Provide the [X, Y] coordinate of the cell's center where the given text is located.  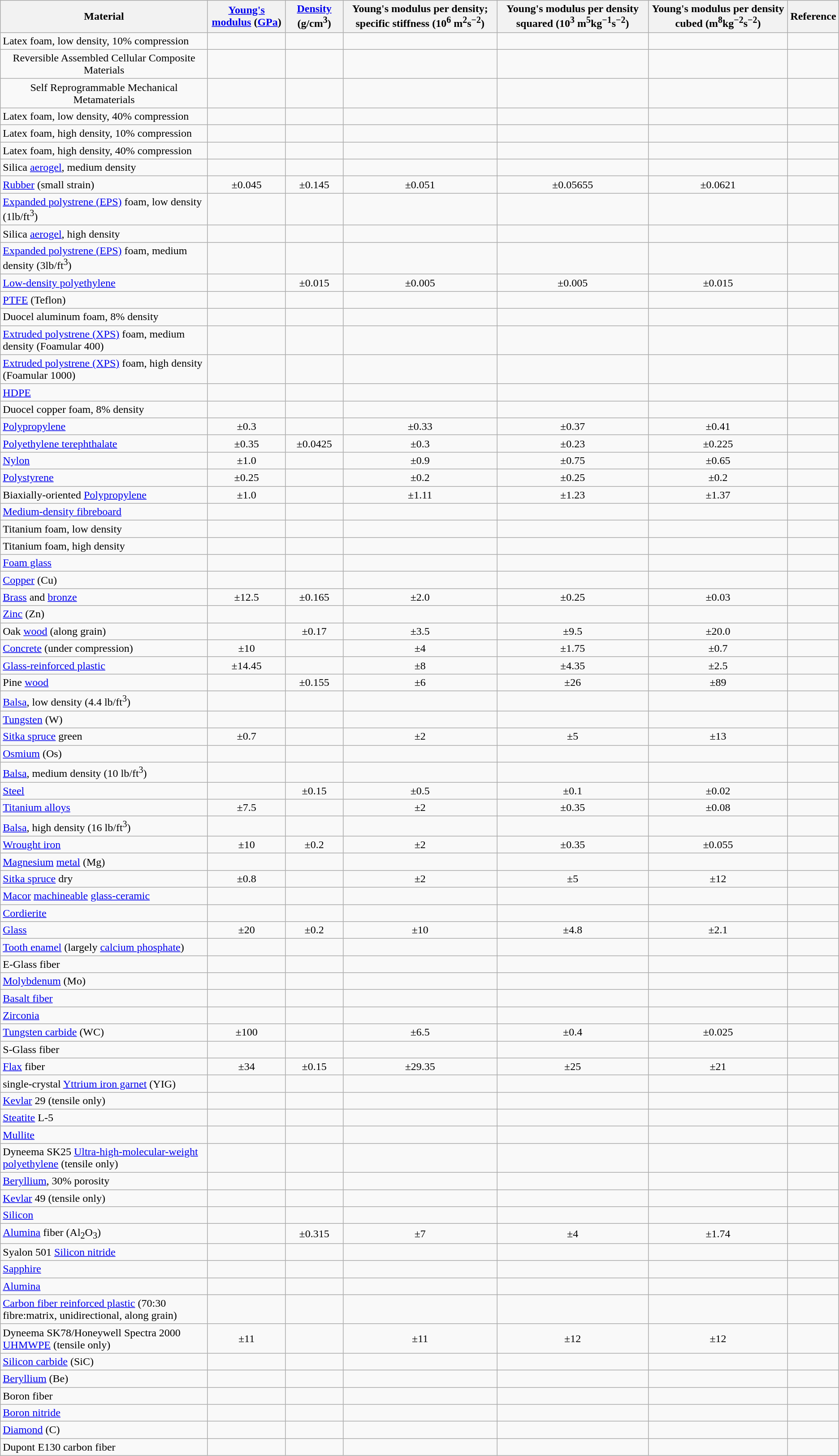
Latex foam, high density, 40% compression [104, 151]
±4.35 [573, 665]
Foam glass [104, 563]
Beryllium (Be) [104, 1378]
Balsa, low density (4.4 lb/ft3) [104, 701]
Medium-density fibreboard [104, 512]
Balsa, high density (16 lb/ft3) [104, 827]
Magnesium metal (Mg) [104, 862]
±1.75 [573, 648]
Steatite L-5 [104, 1118]
Glass-reinforced plastic [104, 665]
Nylon [104, 461]
±0.0621 [718, 185]
Zinc (Zn) [104, 614]
Duocel copper foam, 8% density [104, 409]
±0.33 [420, 426]
±0.315 [314, 1234]
Reference [813, 17]
±0.225 [718, 443]
Titanium alloys [104, 808]
Tungsten (W) [104, 719]
Tungsten carbide (WC) [104, 1032]
±21 [718, 1066]
Kevlar 29 (tensile only) [104, 1101]
Extruded polystrene (XPS) foam, high density (Foamular 1000) [104, 369]
PTFE (Teflon) [104, 300]
Concrete (under compression) [104, 648]
Silica aerogel, high density [104, 234]
±0.145 [314, 185]
±0.05655 [573, 185]
±2.5 [718, 665]
±0.65 [718, 461]
Duocel aluminum foam, 8% density [104, 317]
Latex foam, low density, 10% compression [104, 41]
Balsa, medium density (10 lb/ft3) [104, 772]
Basalt fiber [104, 998]
Osmium (Os) [104, 754]
Latex foam, low density, 40% compression [104, 116]
Sitka spruce dry [104, 879]
±100 [247, 1032]
±0.75 [573, 461]
Silicon carbide (SiC) [104, 1361]
±12.5 [247, 597]
Alumina fiber (Al2O3) [104, 1234]
Young's modulus per density squared (103 m5kg−1s−2) [573, 17]
Polyethylene terephthalate [104, 443]
±6 [420, 682]
Reversible Assembled Cellular Composite Materials [104, 64]
Low-density polyethylene [104, 283]
Boron nitride [104, 1413]
Flax fiber [104, 1066]
Polypropylene [104, 426]
Tooth enamel (largely calcium phosphate) [104, 947]
Young's modulus per density; specific stiffness (106 m2s−2) [420, 17]
±34 [247, 1066]
±0.41 [718, 426]
Diamond (C) [104, 1430]
±25 [573, 1066]
Self Reprogrammable Mechanical Metamaterials [104, 93]
±7 [420, 1234]
±2.0 [420, 597]
±1.37 [718, 495]
single-crystal Yttrium iron garnet (YIG) [104, 1083]
±0.155 [314, 682]
±6.5 [420, 1032]
Boron fiber [104, 1396]
±0.045 [247, 185]
Glass [104, 930]
±0.37 [573, 426]
Dyneema SK78/Honeywell Spectra 2000 UHMWPE (tensile only) [104, 1339]
Titanium foam, low density [104, 529]
±3.5 [420, 631]
Cordierite [104, 913]
±0.9 [420, 461]
±2.1 [718, 930]
±9.5 [573, 631]
Expanded polystrene (EPS) foam, low density (1lb/ft3) [104, 209]
±0.17 [314, 631]
±0.165 [314, 597]
Material [104, 17]
±20 [247, 930]
Rubber (small strain) [104, 185]
±1.11 [420, 495]
±0.051 [420, 185]
Brass and bronze [104, 597]
±8 [420, 665]
Pine wood [104, 682]
±7.5 [247, 808]
±4.8 [573, 930]
Alumina [104, 1286]
±20.0 [718, 631]
Dupont E130 carbon fiber [104, 1447]
Molybdenum (Mo) [104, 981]
Beryllium, 30% porosity [104, 1181]
Copper (Cu) [104, 580]
Oak wood (along grain) [104, 631]
Steel [104, 791]
Wrought iron [104, 845]
±0.5 [420, 791]
Young's modulus per density cubed (m8kg−2s−2) [718, 17]
Syalon 501 Silicon nitride [104, 1252]
±1.74 [718, 1234]
HDPE [104, 392]
±0.08 [718, 808]
E-Glass fiber [104, 964]
Extruded polystrene (XPS) foam, medium density (Foamular 400) [104, 340]
Silica aerogel, medium density [104, 168]
±0.025 [718, 1032]
±0.23 [573, 443]
±0.055 [718, 845]
Biaxially-oriented Polypropylene [104, 495]
Carbon fiber reinforced plastic (70:30 fibre:matrix, unidirectional, along grain) [104, 1309]
Young's modulus (GPa) [247, 17]
Density (g/cm3) [314, 17]
±14.45 [247, 665]
±0.03 [718, 597]
Polystyrene [104, 478]
±89 [718, 682]
Mullite [104, 1135]
Latex foam, high density, 10% compression [104, 134]
Sapphire [104, 1269]
±13 [718, 737]
±0.02 [718, 791]
Sitka spruce green [104, 737]
Kevlar 49 (tensile only) [104, 1198]
±0.1 [573, 791]
±26 [573, 682]
Silicon [104, 1215]
±0.4 [573, 1032]
Zirconia [104, 1015]
S-Glass fiber [104, 1049]
±29.35 [420, 1066]
Dyneema SK25 Ultra-high-molecular-weight polyethylene (tensile only) [104, 1158]
Titanium foam, high density [104, 546]
Macor machineable glass-ceramic [104, 896]
±0.8 [247, 879]
Expanded polystrene (EPS) foam, medium density (3lb/ft3) [104, 258]
±1.23 [573, 495]
±0.0425 [314, 443]
